Return (x, y) of the center of cell containing provided text 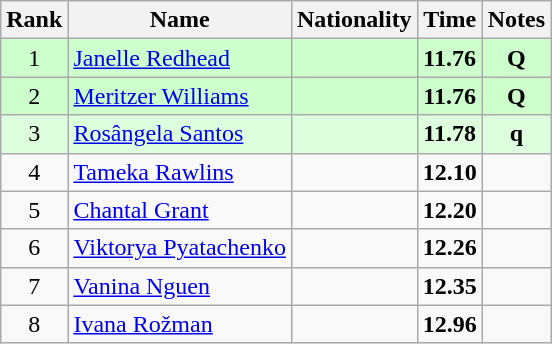
Vanina Nguen (180, 286)
12.96 (450, 324)
3 (34, 134)
Name (180, 20)
12.20 (450, 210)
Janelle Redhead (180, 58)
Rosângela Santos (180, 134)
12.35 (450, 286)
Chantal Grant (180, 210)
Tameka Rawlins (180, 172)
12.26 (450, 248)
Notes (516, 20)
4 (34, 172)
11.78 (450, 134)
8 (34, 324)
Nationality (354, 20)
7 (34, 286)
Meritzer Williams (180, 96)
12.10 (450, 172)
5 (34, 210)
q (516, 134)
Rank (34, 20)
Ivana Rožman (180, 324)
1 (34, 58)
Viktorya Pyatachenko (180, 248)
6 (34, 248)
Time (450, 20)
2 (34, 96)
